Return the [x, y] coordinate for the center point of the cell that contains the specified text.  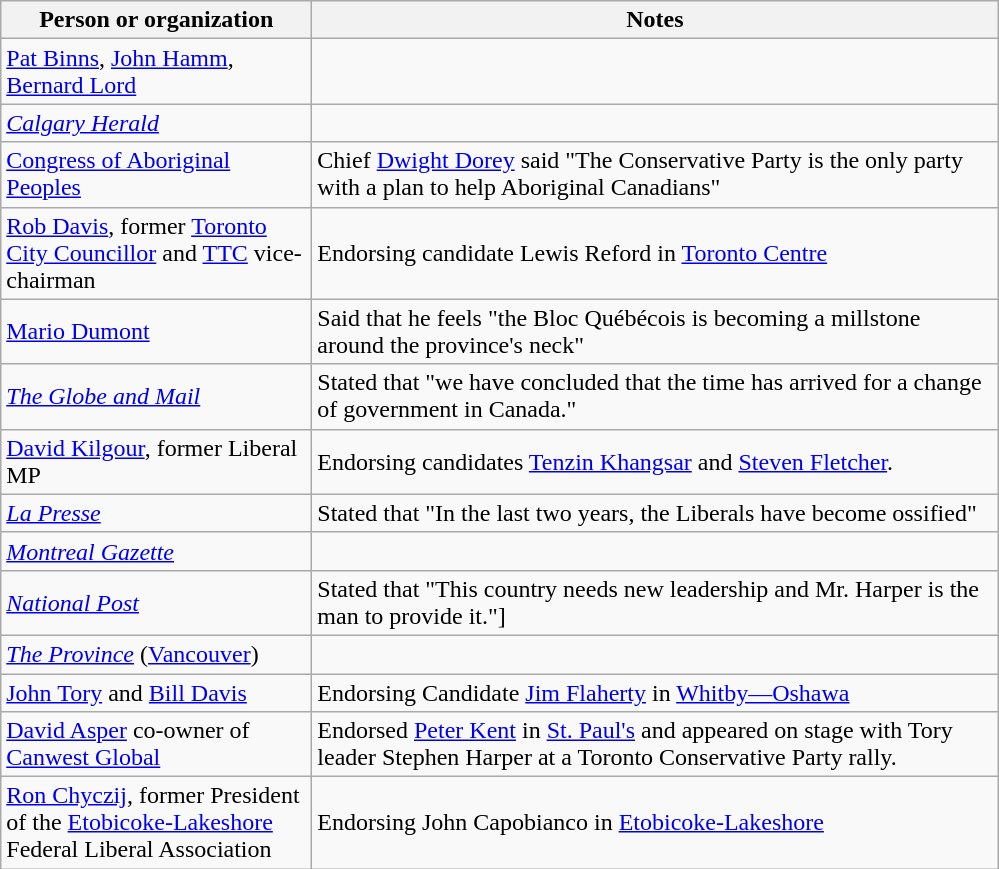
Mario Dumont [156, 332]
Notes [655, 20]
Stated that "In the last two years, the Liberals have become ossified" [655, 513]
Calgary Herald [156, 123]
Pat Binns, John Hamm, Bernard Lord [156, 72]
The Globe and Mail [156, 396]
Chief Dwight Dorey said "The Conservative Party is the only party with a plan to help Aboriginal Canadians" [655, 174]
David Asper co-owner of Canwest Global [156, 744]
John Tory and Bill Davis [156, 693]
Stated that "we have concluded that the time has arrived for a change of government in Canada." [655, 396]
Endorsed Peter Kent in St. Paul's and appeared on stage with Tory leader Stephen Harper at a Toronto Conservative Party rally. [655, 744]
National Post [156, 602]
Rob Davis, former Toronto City Councillor and TTC vice-chairman [156, 253]
The Province (Vancouver) [156, 654]
Person or organization [156, 20]
Endorsing candidates Tenzin Khangsar and Steven Fletcher. [655, 462]
Endorsing Candidate Jim Flaherty in Whitby—Oshawa [655, 693]
La Presse [156, 513]
Stated that "This country needs new leadership and Mr. Harper is the man to provide it."] [655, 602]
Endorsing John Capobianco in Etobicoke-Lakeshore [655, 823]
Said that he feels "the Bloc Québécois is becoming a millstone around the province's neck" [655, 332]
Montreal Gazette [156, 551]
Endorsing candidate Lewis Reford in Toronto Centre [655, 253]
Congress of Aboriginal Peoples [156, 174]
Ron Chyczij, former President of the Etobicoke-Lakeshore Federal Liberal Association [156, 823]
David Kilgour, former Liberal MP [156, 462]
